Detect which cell encompasses the target text, then output its [x, y] center coordinate. 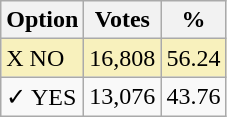
X NO [42, 58]
56.24 [194, 58]
% [194, 20]
16,808 [122, 58]
Votes [122, 20]
43.76 [194, 97]
13,076 [122, 97]
Option [42, 20]
✓ YES [42, 97]
